Capture the cell that displays the provided text and extract its (x, y) central coordinate. 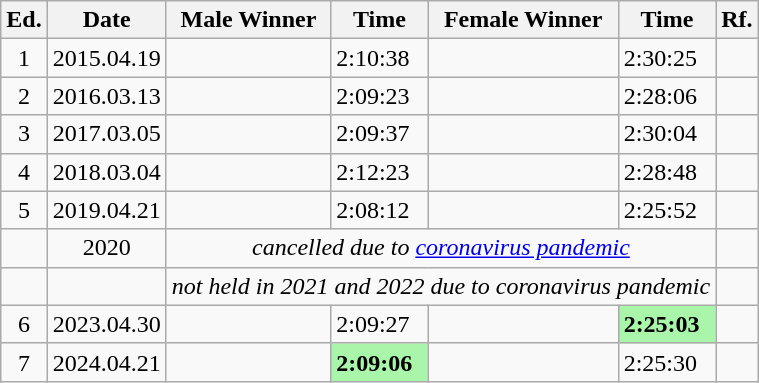
2020 (106, 248)
2:25:30 (667, 362)
2:09:23 (380, 96)
2:25:03 (667, 324)
6 (24, 324)
2:09:27 (380, 324)
5 (24, 210)
2019.04.21 (106, 210)
2015.04.19 (106, 58)
Rf. (737, 20)
2024.04.21 (106, 362)
2:09:06 (380, 362)
2023.04.30 (106, 324)
2:09:37 (380, 134)
2:12:23 (380, 172)
2:30:25 (667, 58)
not held in 2021 and 2022 due to coronavirus pandemic (440, 286)
2017.03.05 (106, 134)
2:10:38 (380, 58)
7 (24, 362)
Ed. (24, 20)
2:28:48 (667, 172)
Date (106, 20)
2:08:12 (380, 210)
cancelled due to coronavirus pandemic (440, 248)
2:28:06 (667, 96)
2:30:04 (667, 134)
2 (24, 96)
4 (24, 172)
2018.03.04 (106, 172)
3 (24, 134)
2:25:52 (667, 210)
1 (24, 58)
Female Winner (523, 20)
Male Winner (248, 20)
2016.03.13 (106, 96)
